From the cell containing the given text, extract its center point as [x, y] coordinate. 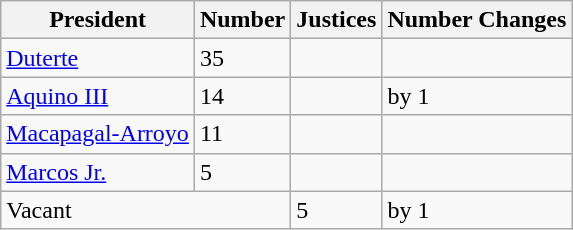
11 [242, 134]
35 [242, 58]
Macapagal-Arroyo [98, 134]
Number [242, 20]
President [98, 20]
Aquino III [98, 96]
Vacant [146, 210]
Marcos Jr. [98, 172]
Justices [336, 20]
Duterte [98, 58]
Number Changes [477, 20]
14 [242, 96]
